Detect which cell encompasses the target text, then output its (x, y) center coordinate. 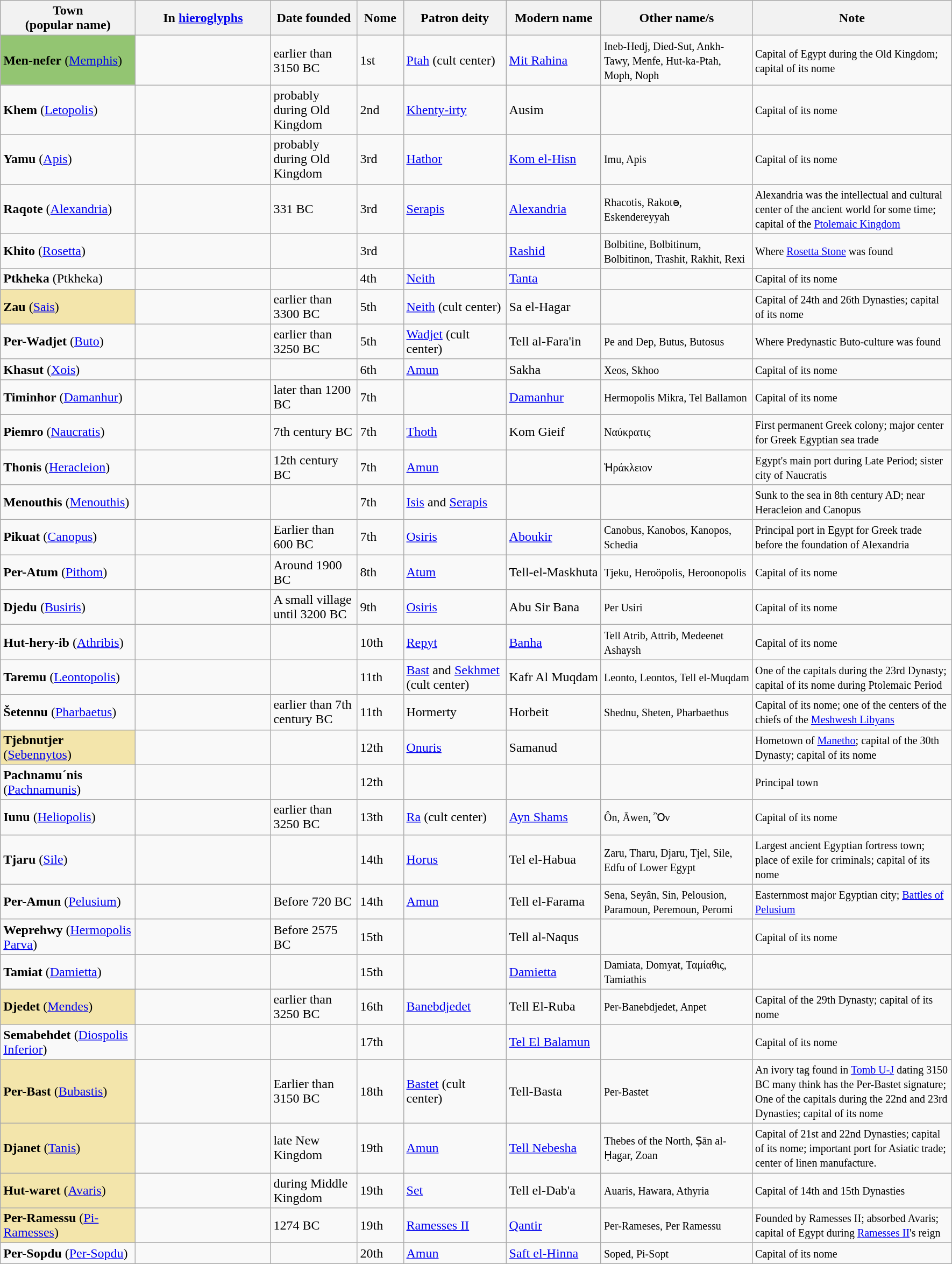
Per-Banebdjedet, Anpet (677, 1006)
Tell el-Dab'a (553, 1190)
Šetennu (Pharbaetus) (68, 712)
13th (380, 817)
Pikuat (Canopus) (68, 537)
Thonis (Heracleion) (68, 467)
Set (455, 1190)
Weprehwy (Hermopolis Parva) (68, 936)
Hathor (455, 159)
Alexandria was the intellectual and cultural center of the ancient world for some time; capital of the Ptolemaic Kingdom (852, 209)
Xeos, Skhoo (677, 369)
Thebes of the North, Ṣān al-Ḥagar, Zoan (677, 1148)
Hut-hery-ib (Athribis) (68, 642)
Leonto, Leontos, Tell el-Muqdam (677, 677)
Date founded (314, 18)
Tell el-Farama (553, 902)
Sa el-Hagar (553, 307)
Auaris, Hawara, Athyria (677, 1190)
4th (380, 279)
Tanta (553, 279)
Per-Rameses, Per Ramessu (677, 1226)
Easternmost major Egyptian city; Battles of Pelusium (852, 902)
Ineb-Hedj, Died-Sut, Ankh-Tawy, Menfe, Hut-ka-Ptah, Moph, Noph (677, 60)
Damietta (553, 972)
Men-nefer (Memphis) (68, 60)
Capital of Egypt during the Old Kingdom; capital of its nome (852, 60)
Kom el-Hisn (553, 159)
Zaru, Tharu, Djaru, Tjel, Sile, Edfu of Lower Egypt (677, 859)
Sena, Seyân, Sin, Pelousion, Paramoun, Peremoun, Peromi (677, 902)
Around 1900 BC (314, 573)
Capital of 14th and 15th Dynasties (852, 1190)
Sunk to the sea in 8th century AD; near Heracleion and Canopus (852, 503)
Hut-waret (Avaris) (68, 1190)
Before 720 BC (314, 902)
Taremu (Leontopolis) (68, 677)
Ra (cult center) (455, 817)
Isis and Serapis (455, 503)
12th century BC (314, 467)
10th (380, 642)
Tell al-Naqus (553, 936)
Bast and Sekhmet (cult center) (455, 677)
Ptah (cult center) (455, 60)
Hormerty (455, 712)
6th (380, 369)
Onuris (455, 747)
Bastet (cult center) (455, 1091)
Semabehdet (Diospolis Inferior) (68, 1042)
Tell El-Ruba (553, 1006)
Ἡράκλειον (677, 467)
Per-Bastet (677, 1091)
Tjebnutjer (Sebennytos) (68, 747)
Yamu (Apis) (68, 159)
Abu Sir Bana (553, 607)
Patron deity (455, 18)
Rashid (553, 251)
late New Kingdom (314, 1148)
Tjeku, Heroöpolis, Heroonopolis (677, 573)
9th (380, 607)
during Middle Kingdom (314, 1190)
Ναύκρατις (677, 432)
Where Predynastic Buto-culture was found (852, 341)
Town(popular name) (68, 18)
Iunu (Heliopolis) (68, 817)
Djanet (Tanis) (68, 1148)
Per-Amun (Pelusium) (68, 902)
Aboukir (553, 537)
Ayn Shams (553, 817)
17th (380, 1042)
Note (852, 18)
Timinhor (Damanhur) (68, 397)
Qantir (553, 1226)
Banha (553, 642)
8th (380, 573)
20th (380, 1253)
Capital of its nome; one of the centers of the chiefs of the Meshwesh Libyans (852, 712)
18th (380, 1091)
Repyt (455, 642)
2nd (380, 110)
Tamiat (Damietta) (68, 972)
Where Rosetta Stone was found (852, 251)
Per-Wadjet (Buto) (68, 341)
Principal port in Egypt for Greek trade before the foundation of Alexandria (852, 537)
1st (380, 60)
First permanent Greek colony; major center for Greek Egyptian sea trade (852, 432)
Before 2575 BC (314, 936)
Banebdjedet (455, 1006)
Capital of 24th and 26th Dynasties; capital of its nome (852, 307)
Tell Nebesha (553, 1148)
Hermopolis Mikra, Tel Ballamon (677, 397)
Canobus, Kanobos, Kanopos, Schedia (677, 537)
Neith (455, 279)
1274 BC (314, 1226)
Founded by Ramesses II; absorbed Avaris; capital of Egypt during Ramesses II's reign (852, 1226)
Pachnamu´nis (Pachnamunis) (68, 782)
Khito (Rosetta) (68, 251)
In hieroglyphs (203, 18)
Damiata, Domyat, Ταμίαθις, Tamiathis (677, 972)
earlier than 3150 BC (314, 60)
Ptkheka (Ptkheka) (68, 279)
Hometown of Manetho; capital of the 30th Dynasty; capital of its nome (852, 747)
Tel El Balamun (553, 1042)
Tell-el-Maskhuta (553, 573)
Per Usiri (677, 607)
Rhacotis, Rakotə, Eskendereyyah (677, 209)
Sakha (553, 369)
Khenty-irty (455, 110)
Thoth (455, 432)
Mit Rahina (553, 60)
Tell al-Fara'in (553, 341)
Other name/s (677, 18)
Samanud (553, 747)
Piemro (Naucratis) (68, 432)
Ramesses II (455, 1226)
Per-Sopdu (Per-Sopdu) (68, 1253)
Principal town (852, 782)
Ausim (553, 110)
Nome (380, 18)
Tel el-Habua (553, 859)
Per-Atum (Pithom) (68, 573)
16th (380, 1006)
Neith (cult center) (455, 307)
Per-Ramessu (Pi-Ramesses) (68, 1226)
Djedet (Mendes) (68, 1006)
Alexandria (553, 209)
Tjaru (Sile) (68, 859)
Khasut (Xois) (68, 369)
Damanhur (553, 397)
earlier than 3300 BC (314, 307)
Saft el-Hinna (553, 1253)
Shednu, Sheten, Pharbaethus (677, 712)
Soped, Pi-Sopt (677, 1253)
Menouthis (Menouthis) (68, 503)
Atum (455, 573)
Largest ancient Egyptian fortress town; place of exile for criminals; capital of its nome (852, 859)
Tell Atrib, Attrib, Medeenet Ashaysh (677, 642)
Bolbitine, Bolbitinum, Bolbitinon, Trashit, Rakhit, Rexi (677, 251)
Earlier than 600 BC (314, 537)
Khem (Letopolis) (68, 110)
Tell-Basta (553, 1091)
A small village until 3200 BC (314, 607)
Horbeit (553, 712)
Egypt's main port during Late Period; sister city of Naucratis (852, 467)
Zau (Sais) (68, 307)
One of the capitals during the 23rd Dynasty; capital of its nome during Ptolemaic Period (852, 677)
Kafr Al Muqdam (553, 677)
Capital of 21st and 22nd Dynasties; capital of its nome; important port for Asiatic trade; center of linen manufacture. (852, 1148)
Horus (455, 859)
Kom Gieif (553, 432)
earlier than 7th century BC (314, 712)
later than 1200 BC (314, 397)
7th century BC (314, 432)
Capital of the 29th Dynasty; capital of its nome (852, 1006)
331 BC (314, 209)
Earlier than 3150 BC (314, 1091)
Per-Bast (Bubastis) (68, 1091)
Modern name (553, 18)
Serapis (455, 209)
Raqote (Alexandria) (68, 209)
Pe and Dep, Butus, Butosus (677, 341)
Ôn, Āwen, Ὂν (677, 817)
Imu, Apis (677, 159)
Djedu (Busiris) (68, 607)
Wadjet (cult center) (455, 341)
